Search for the cell housing the specified text and yield its (x, y) center coordinate. 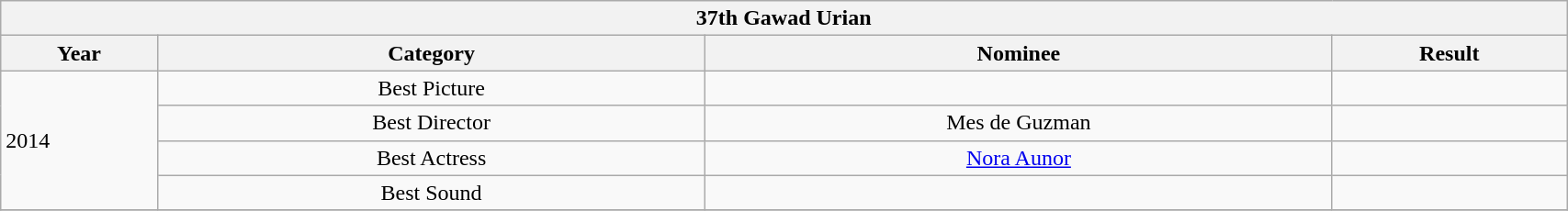
Year (79, 53)
Best Director (432, 123)
Category (432, 53)
2014 (79, 140)
Nominee (1019, 53)
Mes de Guzman (1019, 123)
37th Gawad Urian (784, 18)
Result (1450, 53)
Best Sound (432, 193)
Nora Aunor (1019, 158)
Best Actress (432, 158)
Best Picture (432, 88)
